Return [X, Y] of the center of cell containing provided text 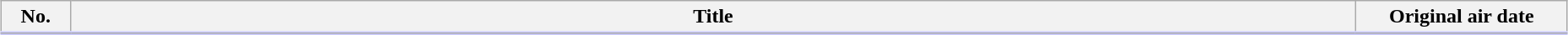
No. [35, 17]
Original air date [1462, 17]
Title [713, 17]
